Return the [X, Y] coordinate for the center point of the cell that contains the specified text.  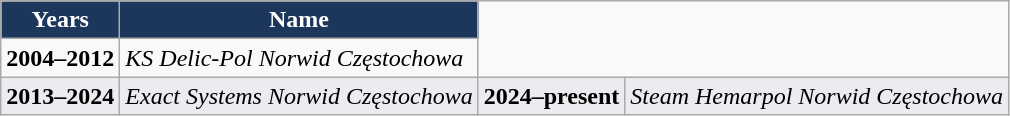
Years [60, 20]
Steam Hemarpol Norwid Częstochowa [817, 96]
2004–2012 [60, 58]
KS Delic-Pol Norwid Częstochowa [299, 58]
Name [299, 20]
2024–present [552, 96]
2013–2024 [60, 96]
Exact Systems Norwid Częstochowa [299, 96]
